Return [X, Y] of the center of cell containing provided text 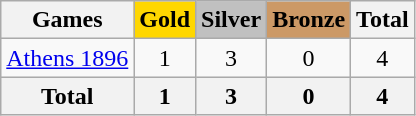
Silver [232, 20]
Gold [165, 20]
Games [68, 20]
Bronze [309, 20]
Athens 1896 [68, 58]
